Search for the cell housing the specified text and yield its (X, Y) center coordinate. 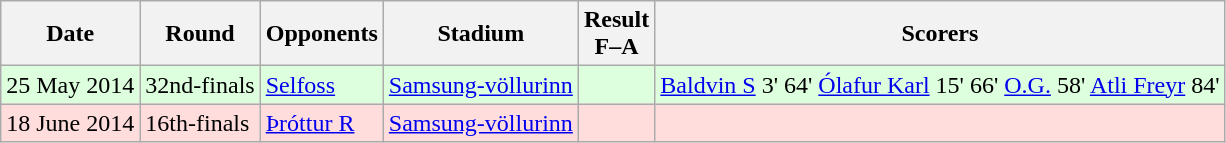
16th-finals (200, 123)
Stadium (480, 34)
Round (200, 34)
25 May 2014 (70, 85)
Opponents (322, 34)
Baldvin S 3' 64' Ólafur Karl 15' 66' O.G. 58' Atli Freyr 84' (940, 85)
18 June 2014 (70, 123)
Date (70, 34)
Selfoss (322, 85)
Scorers (940, 34)
ResultF–A (616, 34)
Þróttur R (322, 123)
32nd-finals (200, 85)
